Identify which cell holds the provided text, then report its [X, Y] central coordinate. 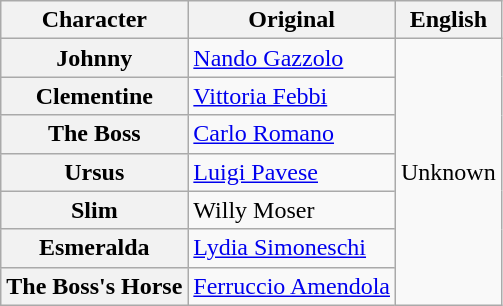
Vittoria Febbi [292, 96]
Lydia Simoneschi [292, 248]
English [449, 20]
Nando Gazzolo [292, 58]
The Boss [94, 134]
Carlo Romano [292, 134]
Character [94, 20]
Luigi Pavese [292, 172]
Ferruccio Amendola [292, 286]
Unknown [449, 172]
Esmeralda [94, 248]
Clementine [94, 96]
Johnny [94, 58]
Slim [94, 210]
The Boss's Horse [94, 286]
Ursus [94, 172]
Original [292, 20]
Willy Moser [292, 210]
